Pinpoint the cell where the given text exists, returning its (X, Y) midpoint coordinate. 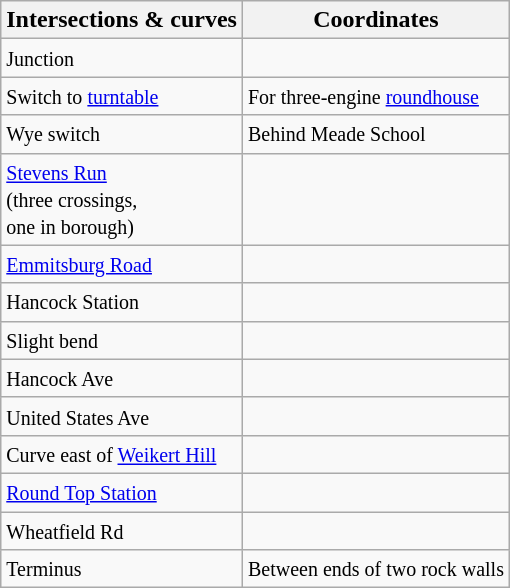
Behind Meade School (376, 134)
Between ends of two rock walls (376, 569)
Hancock Station (122, 302)
Coordinates (376, 20)
Slight bend (122, 340)
Junction (122, 58)
United States Ave (122, 416)
Hancock Ave (122, 378)
Terminus (122, 569)
Wheatfield Rd (122, 531)
For three-engine roundhouse (376, 96)
Intersections & curves (122, 20)
Curve east of Weikert Hill (122, 454)
Emmitsburg Road (122, 264)
Round Top Station (122, 492)
Stevens Run(three crossings, one in borough) (122, 199)
Wye switch (122, 134)
Switch to turntable (122, 96)
